Output the [x, y] coordinate of the center of the cell containing the given text.  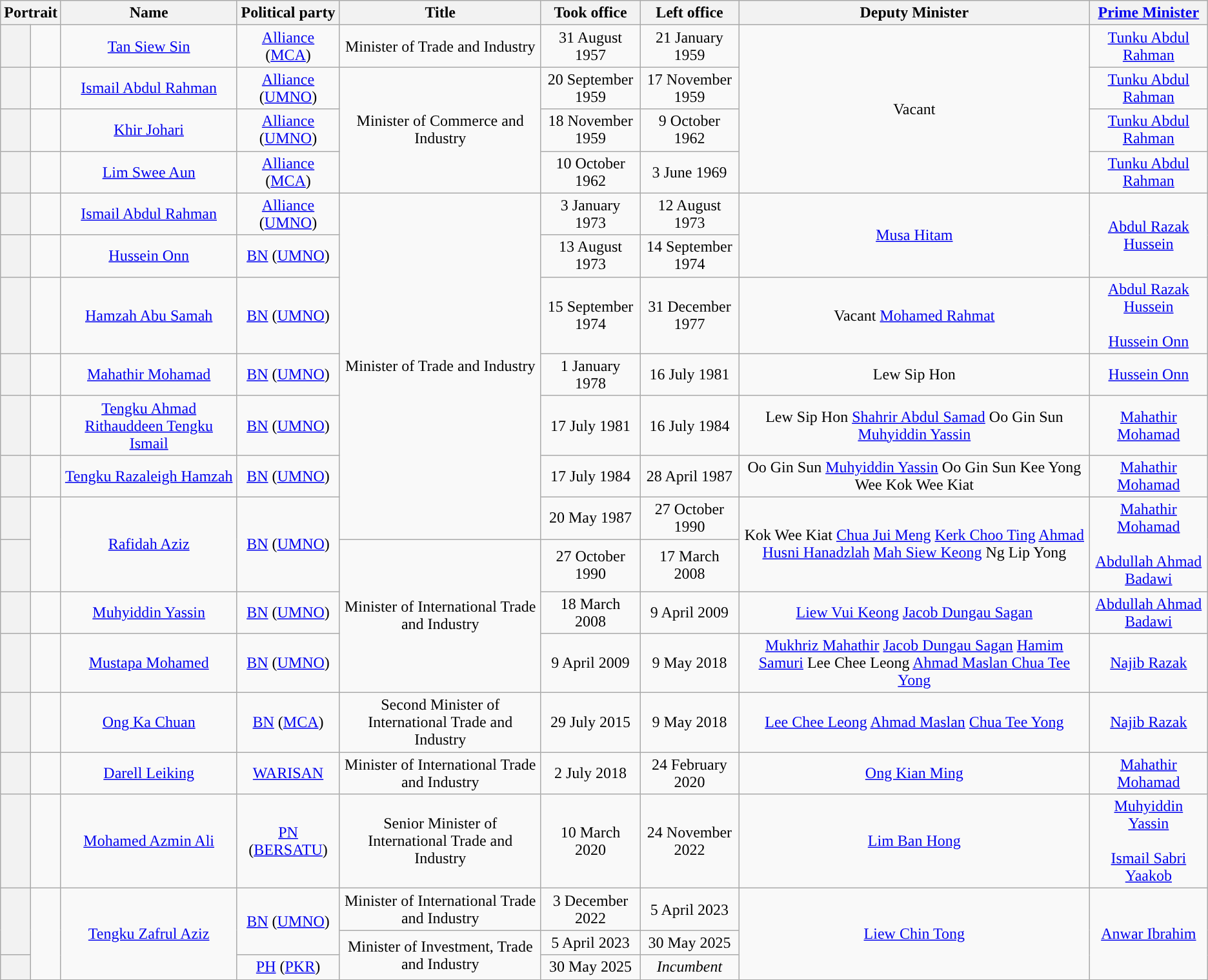
Political party [288, 13]
16 July 1981 [689, 374]
18 March 2008 [590, 612]
21 January 1959 [689, 46]
20 May 1987 [590, 517]
13 August 1973 [590, 255]
Minister of Commerce and Industry [440, 130]
Tengku Razaleigh Hamzah [148, 476]
Second Minister of International Trade and Industry [440, 723]
Vacant Mohamed Rahmat [914, 315]
Rafidah Aziz [148, 544]
3 January 1973 [590, 214]
1 January 1978 [590, 374]
Mustapa Mohamed [148, 663]
20 September 1959 [590, 88]
Minister of Investment, Trade and Industry [440, 955]
Mukhriz Mahathir Jacob Dungau Sagan Hamim Samuri Lee Chee Leong Ahmad Maslan Chua Tee Yong [914, 663]
BN (MCA) [288, 723]
9 October 1962 [689, 130]
3 June 1969 [689, 172]
Lew Sip Hon [914, 374]
Lew Sip Hon Shahrir Abdul Samad Oo Gin Sun Muhyiddin Yassin [914, 425]
14 September 1974 [689, 255]
31 August 1957 [590, 46]
PN (BERSATU) [288, 841]
28 April 1987 [689, 476]
Mohamed Azmin Ali [148, 841]
3 December 2022 [590, 910]
17 November 1959 [689, 88]
Khir Johari [148, 130]
Muhyiddin YassinIsmail Sabri Yaakob [1149, 841]
Musa Hitam [914, 235]
Lim Ban Hong [914, 841]
Tengku Ahmad Rithauddeen Tengku Ismail [148, 425]
Prime Minister [1149, 13]
Portrait [31, 13]
15 September 1974 [590, 315]
18 November 1959 [590, 130]
Senior Minister of International Trade and Industry [440, 841]
17 July 1981 [590, 425]
Tan Siew Sin [148, 46]
24 November 2022 [689, 841]
Took office [590, 13]
12 August 1973 [689, 214]
Ong Ka Chuan [148, 723]
Deputy Minister [914, 13]
Darell Leiking [148, 773]
Hamzah Abu Samah [148, 315]
Liew Chin Tong [914, 934]
Lim Swee Aun [148, 172]
Abdul Razak HusseinHussein Onn [1149, 315]
24 February 2020 [689, 773]
Title [440, 13]
Muhyiddin Yassin [148, 612]
Lee Chee Leong Ahmad Maslan Chua Tee Yong [914, 723]
17 March 2008 [689, 565]
29 July 2015 [590, 723]
Name [148, 13]
16 July 1984 [689, 425]
10 March 2020 [590, 841]
Tengku Zafrul Aziz [148, 934]
Vacant [914, 109]
Oo Gin Sun Muhyiddin Yassin Oo Gin Sun Kee Yong Wee Kok Wee Kiat [914, 476]
10 October 1962 [590, 172]
Mahathir MohamadAbdullah Ahmad Badawi [1149, 544]
2 July 2018 [590, 773]
WARISAN [288, 773]
Left office [689, 13]
Ong Kian Ming [914, 773]
Abdullah Ahmad Badawi [1149, 612]
31 December 1977 [689, 315]
Liew Vui Keong Jacob Dungau Sagan [914, 612]
PH (PKR) [288, 967]
Abdul Razak Hussein [1149, 235]
Kok Wee Kiat Chua Jui Meng Kerk Choo Ting Ahmad Husni Hanadzlah Mah Siew Keong Ng Lip Yong [914, 544]
17 July 1984 [590, 476]
Anwar Ibrahim [1149, 934]
Incumbent [689, 967]
